Pinpoint the cell where the given text exists, returning its (X, Y) midpoint coordinate. 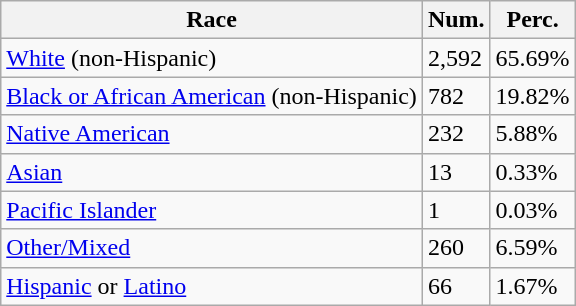
5.88% (532, 134)
Other/Mixed (212, 248)
Pacific Islander (212, 210)
Num. (456, 20)
1.67% (532, 286)
Native American (212, 134)
Perc. (532, 20)
19.82% (532, 96)
13 (456, 172)
Hispanic or Latino (212, 286)
0.03% (532, 210)
2,592 (456, 58)
Asian (212, 172)
White (non-Hispanic) (212, 58)
Black or African American (non-Hispanic) (212, 96)
1 (456, 210)
782 (456, 96)
66 (456, 286)
232 (456, 134)
0.33% (532, 172)
65.69% (532, 58)
6.59% (532, 248)
Race (212, 20)
260 (456, 248)
